For the text-containing cell, return its midpoint in [x, y] coordinate format. 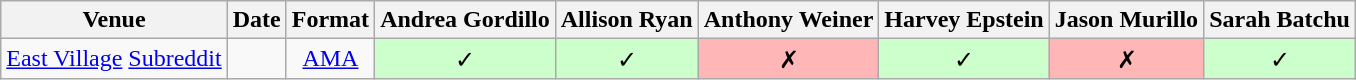
Andrea Gordillo [466, 20]
Harvey Epstein [964, 20]
Anthony Weiner [788, 20]
AMA [330, 59]
Jason Murillo [1126, 20]
Date [256, 20]
East Village Subreddit [114, 59]
Sarah Batchu [1280, 20]
Format [330, 20]
Allison Ryan [626, 20]
Venue [114, 20]
